Return (x, y) of the center of cell containing provided text 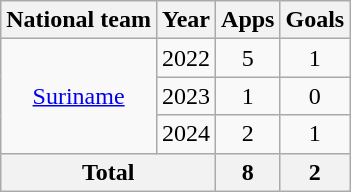
Year (186, 20)
Total (108, 172)
2024 (186, 134)
5 (248, 58)
8 (248, 172)
Goals (315, 20)
Apps (248, 20)
National team (79, 20)
2023 (186, 96)
Suriname (79, 96)
2022 (186, 58)
0 (315, 96)
